From the cell containing the given text, extract its center point as (x, y) coordinate. 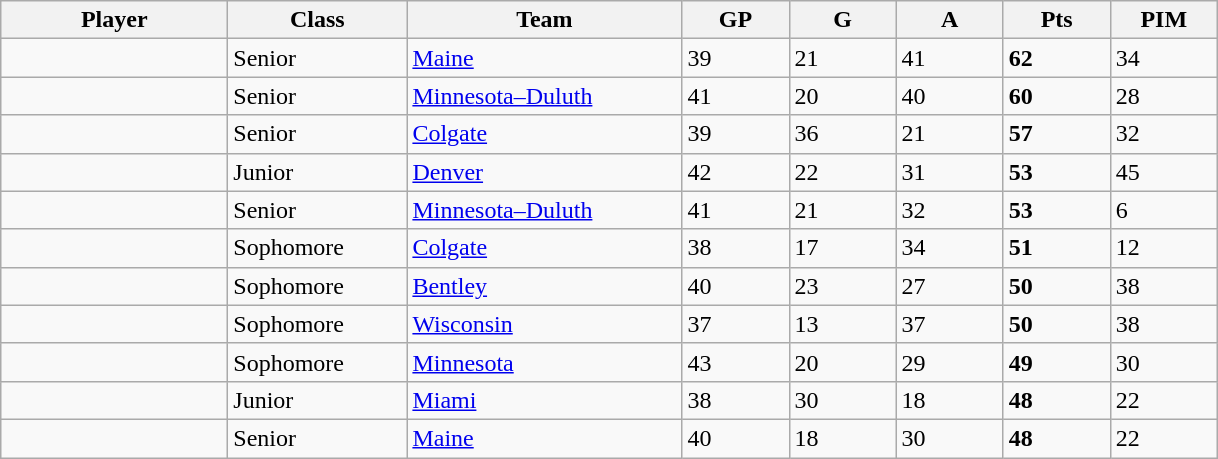
45 (1164, 172)
28 (1164, 96)
PIM (1164, 20)
Team (544, 20)
13 (842, 324)
Wisconsin (544, 324)
Class (318, 20)
49 (1056, 362)
Minnesota (544, 362)
Player (114, 20)
27 (950, 286)
51 (1056, 248)
Pts (1056, 20)
GP (736, 20)
A (950, 20)
12 (1164, 248)
23 (842, 286)
Denver (544, 172)
57 (1056, 134)
29 (950, 362)
17 (842, 248)
Bentley (544, 286)
31 (950, 172)
62 (1056, 58)
G (842, 20)
42 (736, 172)
43 (736, 362)
Miami (544, 400)
60 (1056, 96)
6 (1164, 210)
36 (842, 134)
